Capture the cell that displays the provided text and extract its (X, Y) central coordinate. 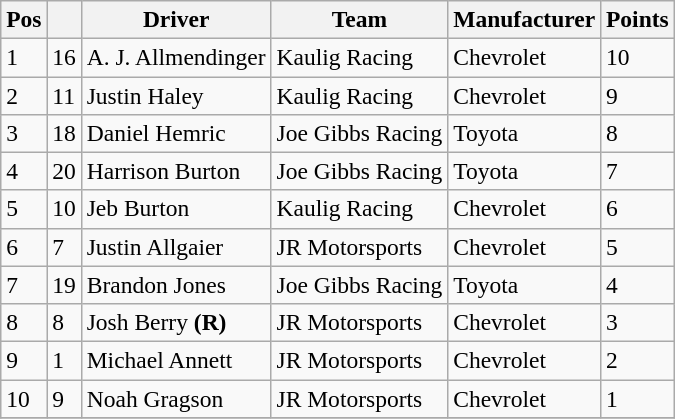
Michael Annett (176, 360)
19 (64, 285)
Harrison Burton (176, 171)
20 (64, 171)
Daniel Hemric (176, 133)
Jeb Burton (176, 209)
A. J. Allmendinger (176, 57)
Pos (24, 19)
11 (64, 95)
16 (64, 57)
18 (64, 133)
Justin Allgaier (176, 247)
Team (360, 19)
Noah Gragson (176, 398)
Josh Berry (R) (176, 322)
Justin Haley (176, 95)
Brandon Jones (176, 285)
Manufacturer (524, 19)
Points (638, 19)
Driver (176, 19)
